Find where the given text appears and provide that cell's center as [x, y] coordinate. 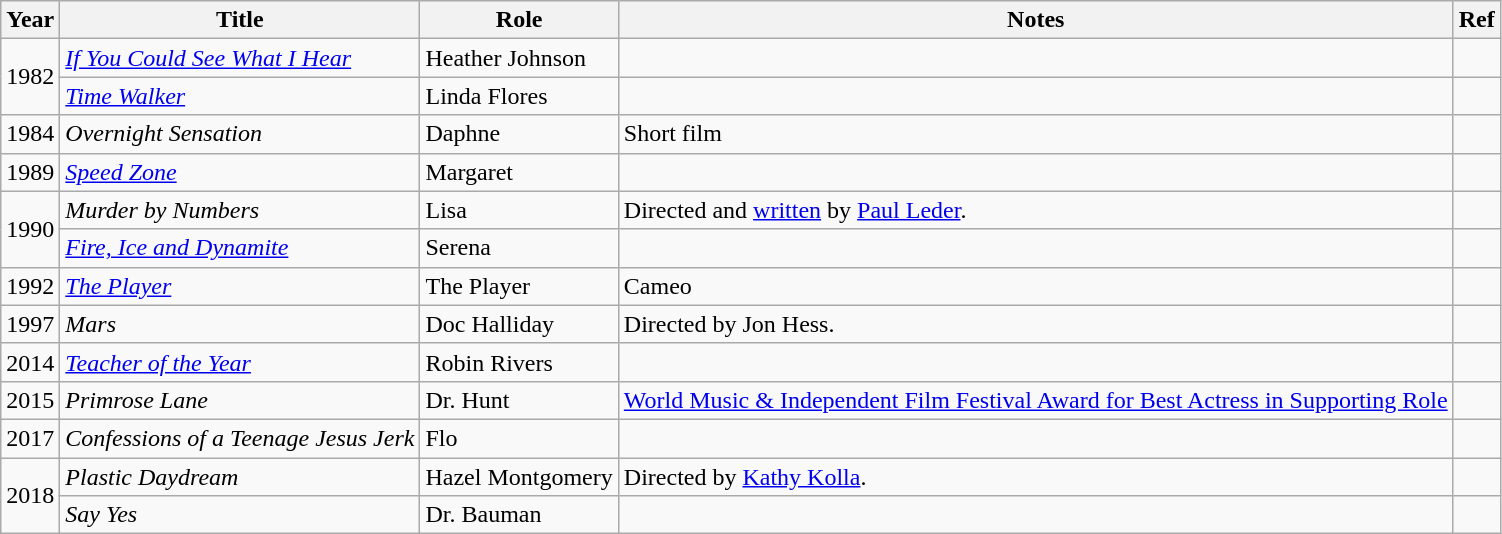
Mars [240, 324]
Speed Zone [240, 172]
Directed and written by Paul Leder. [1036, 210]
Primrose Lane [240, 400]
Dr. Hunt [519, 400]
Plastic Daydream [240, 477]
1982 [30, 77]
Heather Johnson [519, 58]
World Music & Independent Film Festival Award for Best Actress in Supporting Role [1036, 400]
Robin Rivers [519, 362]
Directed by Jon Hess. [1036, 324]
1990 [30, 229]
Time Walker [240, 96]
Say Yes [240, 515]
Serena [519, 248]
Doc Halliday [519, 324]
Lisa [519, 210]
Flo [519, 438]
Short film [1036, 134]
Notes [1036, 20]
Daphne [519, 134]
Role [519, 20]
Fire, Ice and Dynamite [240, 248]
Cameo [1036, 286]
Confessions of a Teenage Jesus Jerk [240, 438]
Ref [1476, 20]
1997 [30, 324]
Hazel Montgomery [519, 477]
Year [30, 20]
If You Could See What I Hear [240, 58]
1989 [30, 172]
Margaret [519, 172]
Overnight Sensation [240, 134]
2017 [30, 438]
2015 [30, 400]
1984 [30, 134]
2018 [30, 496]
Title [240, 20]
Linda Flores [519, 96]
Directed by Kathy Kolla. [1036, 477]
Teacher of the Year [240, 362]
Dr. Bauman [519, 515]
1992 [30, 286]
2014 [30, 362]
Murder by Numbers [240, 210]
